Search for the cell housing the specified text and yield its [X, Y] center coordinate. 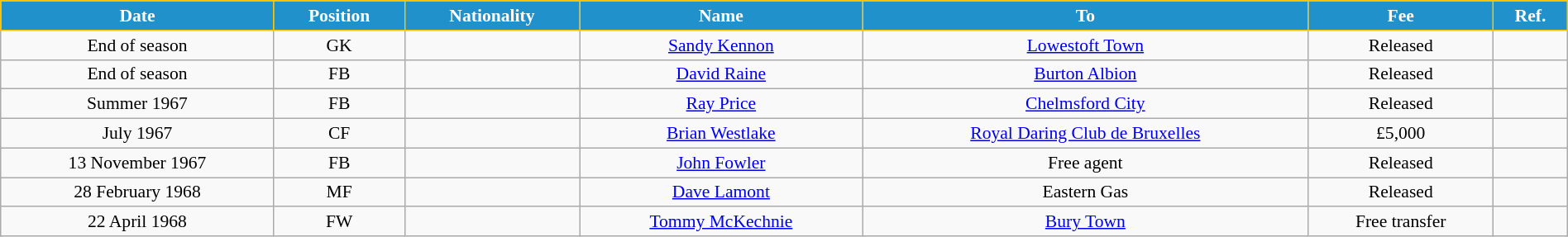
GK [339, 45]
Lowestoft Town [1085, 45]
David Raine [721, 74]
CF [339, 134]
28 February 1968 [137, 192]
Fee [1401, 16]
Dave Lamont [721, 192]
Position [339, 16]
13 November 1967 [137, 163]
Name [721, 16]
£5,000 [1401, 134]
Burton Albion [1085, 74]
MF [339, 192]
Free agent [1085, 163]
Free transfer [1401, 222]
22 April 1968 [137, 222]
Bury Town [1085, 222]
Chelmsford City [1085, 104]
Ray Price [721, 104]
July 1967 [137, 134]
Sandy Kennon [721, 45]
Tommy McKechnie [721, 222]
Nationality [492, 16]
Summer 1967 [137, 104]
Royal Daring Club de Bruxelles [1085, 134]
FW [339, 222]
Eastern Gas [1085, 192]
Ref. [1531, 16]
John Fowler [721, 163]
Brian Westlake [721, 134]
Date [137, 16]
To [1085, 16]
